Scan for the cell matching the given text and deliver its (x, y) coordinate at center. 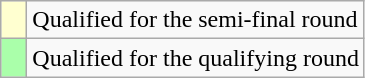
Qualified for the semi-final round (196, 20)
Qualified for the qualifying round (196, 58)
